Extract the (X, Y) coordinate from the center of the cell holding the provided text.  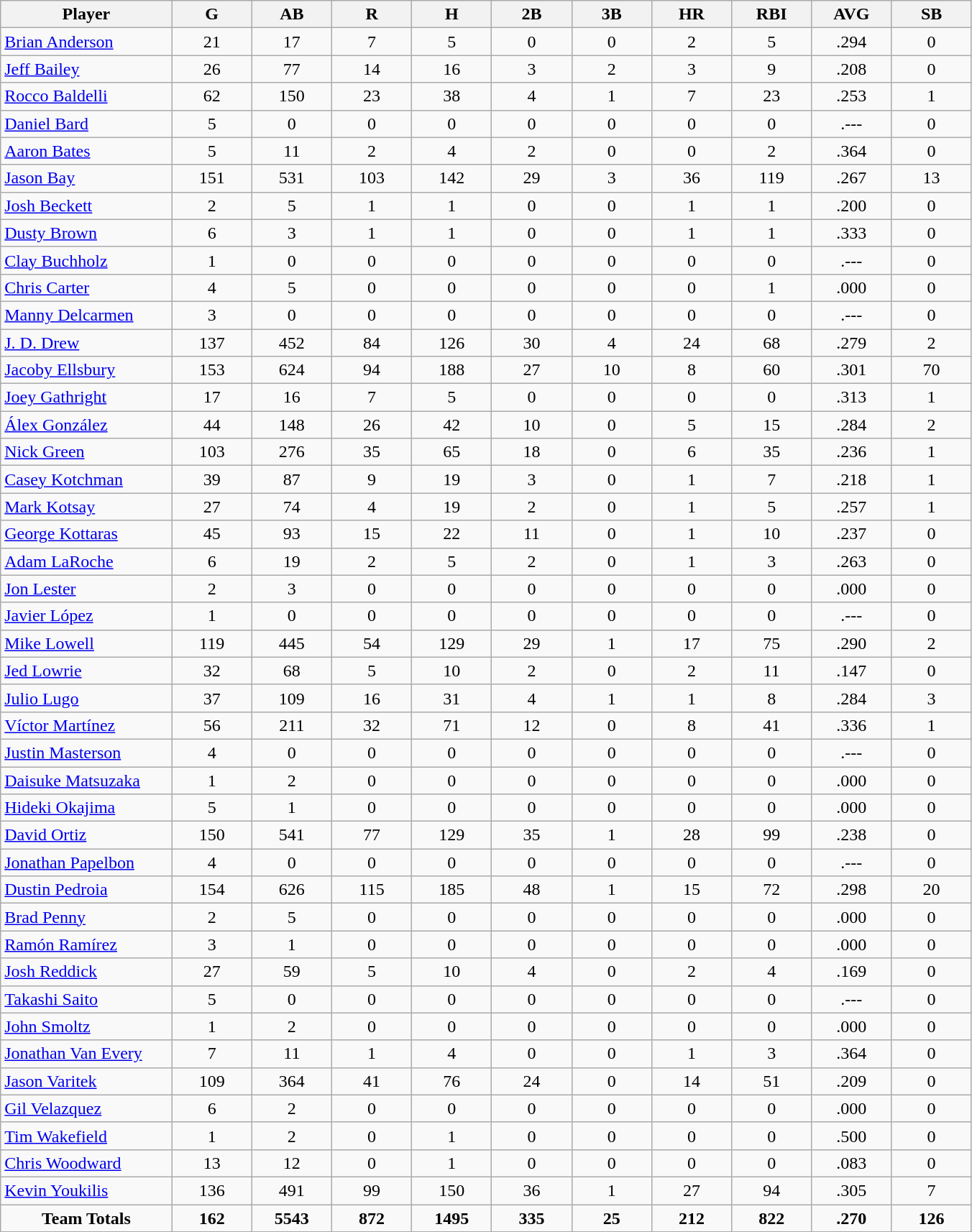
.236 (851, 452)
John Smoltz (86, 1026)
.218 (851, 479)
.169 (851, 972)
.305 (851, 1190)
R (371, 14)
Clay Buchholz (86, 260)
.500 (851, 1136)
75 (772, 643)
Aaron Bates (86, 151)
60 (772, 370)
Nick Green (86, 452)
822 (772, 1218)
45 (211, 534)
54 (371, 643)
142 (451, 178)
39 (211, 479)
56 (211, 725)
HR (692, 14)
.147 (851, 671)
2B (532, 14)
Manny Delcarmen (86, 315)
Tim Wakefield (86, 1136)
136 (211, 1190)
AB (292, 14)
Takashi Saito (86, 999)
137 (211, 343)
Joey Gathright (86, 397)
.263 (851, 561)
Ramón Ramírez (86, 944)
Daniel Bard (86, 124)
541 (292, 835)
71 (451, 725)
Kevin Youkilis (86, 1190)
188 (451, 370)
.238 (851, 835)
.237 (851, 534)
115 (371, 890)
Chris Carter (86, 288)
491 (292, 1190)
Víctor Martínez (86, 725)
.333 (851, 233)
.257 (851, 507)
154 (211, 890)
H (451, 14)
G (211, 14)
.279 (851, 343)
RBI (772, 14)
Jeff Bailey (86, 69)
Josh Reddick (86, 972)
93 (292, 534)
J. D. Drew (86, 343)
Jacoby Ellsbury (86, 370)
Jon Lester (86, 589)
Team Totals (86, 1218)
George Kottaras (86, 534)
Jonathan Van Every (86, 1054)
Daisuke Matsuzaka (86, 780)
51 (772, 1081)
70 (932, 370)
624 (292, 370)
SB (932, 14)
25 (611, 1218)
162 (211, 1218)
211 (292, 725)
76 (451, 1081)
37 (211, 698)
AVG (851, 14)
.270 (851, 1218)
185 (451, 890)
Jason Bay (86, 178)
65 (451, 452)
Adam LaRoche (86, 561)
.301 (851, 370)
Brad Penny (86, 917)
Dusty Brown (86, 233)
74 (292, 507)
.208 (851, 69)
212 (692, 1218)
Rocco Baldelli (86, 96)
5543 (292, 1218)
Dustin Pedroia (86, 890)
531 (292, 178)
.209 (851, 1081)
David Ortiz (86, 835)
.290 (851, 643)
.253 (851, 96)
.313 (851, 397)
Javier López (86, 616)
Jason Varitek (86, 1081)
.083 (851, 1163)
153 (211, 370)
59 (292, 972)
.298 (851, 890)
72 (772, 890)
364 (292, 1081)
Mark Kotsay (86, 507)
1495 (451, 1218)
48 (532, 890)
Gil Velazquez (86, 1108)
Casey Kotchman (86, 479)
Jed Lowrie (86, 671)
30 (532, 343)
38 (451, 96)
44 (211, 425)
84 (371, 343)
Chris Woodward (86, 1163)
151 (211, 178)
22 (451, 534)
18 (532, 452)
Brian Anderson (86, 42)
Justin Masterson (86, 753)
.294 (851, 42)
Josh Beckett (86, 206)
42 (451, 425)
872 (371, 1218)
445 (292, 643)
626 (292, 890)
.336 (851, 725)
Hideki Okajima (86, 808)
276 (292, 452)
Julio Lugo (86, 698)
452 (292, 343)
87 (292, 479)
28 (692, 835)
.200 (851, 206)
62 (211, 96)
335 (532, 1218)
Jonathan Papelbon (86, 863)
Player (86, 14)
Álex González (86, 425)
21 (211, 42)
3B (611, 14)
.267 (851, 178)
20 (932, 890)
31 (451, 698)
148 (292, 425)
Mike Lowell (86, 643)
